Pinpoint the cell where the given text exists, returning its [x, y] midpoint coordinate. 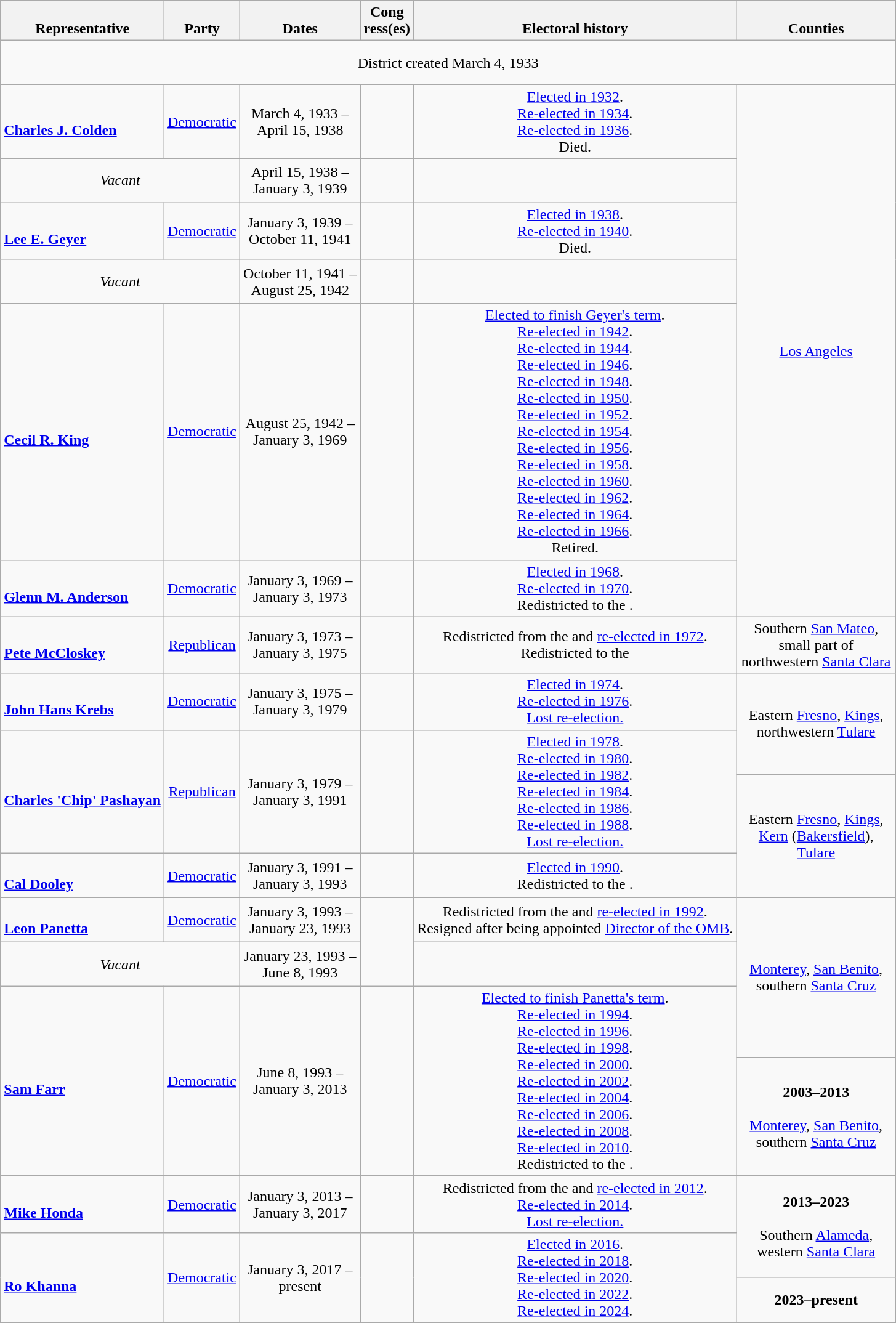
January 23, 1993 –June 8, 1993 [301, 964]
Pete McCloskey [83, 645]
Elected in 1938.Re-elected in 1940.Died. [575, 231]
Los Angeles [817, 351]
Lee E. Geyer [83, 231]
2003–2013Monterey, San Benito, southern Santa Cruz [817, 1117]
January 3, 1975 –January 3, 1979 [301, 702]
Cecil R. King [83, 432]
January 3, 1973 –January 3, 1975 [301, 645]
Dates [301, 21]
January 3, 2013 –January 3, 2017 [301, 1204]
January 3, 1993 –January 23, 1993 [301, 920]
June 8, 1993 –January 3, 2013 [301, 1081]
2013–2023Southern Alameda, western Santa Clara [817, 1227]
Sam Farr [83, 1081]
Redistricted from the and re-elected in 1992.Resigned after being appointed Director of the OMB. [575, 920]
January 3, 2017 –present [301, 1277]
Redistricted from the and re-elected in 1972.Redistricted to the [575, 645]
Redistricted from the and re-elected in 2012.Re-elected in 2014.Lost re-election. [575, 1204]
District created March 4, 1933 [448, 63]
Ro Khanna [83, 1277]
Elected in 1932.Re-elected in 1934.Re-elected in 1936.Died. [575, 122]
Cal Dooley [83, 875]
Elected in 1990.Redistricted to the . [575, 875]
Party [202, 21]
2023–present [817, 1300]
Electoral history [575, 21]
Southern San Mateo, small part of northwestern Santa Clara [817, 645]
March 4, 1933 –April 15, 1938 [301, 122]
January 3, 1979 –January 3, 1991 [301, 791]
October 11, 1941 –August 25, 1942 [301, 281]
Charles J. Colden [83, 122]
Elected in 1974.Re-elected in 1976.Lost re-election. [575, 702]
Glenn M. Anderson [83, 588]
Mike Honda [83, 1204]
Elected in 1968.Re-elected in 1970.Redistricted to the . [575, 588]
August 25, 1942 –January 3, 1969 [301, 432]
Leon Panetta [83, 920]
Elected in 1978.Re-elected in 1980. Re-elected in 1982.Re-elected in 1984.Re-elected in 1986.Re-elected in 1988.Lost re-election. [575, 791]
January 3, 1991 –January 3, 1993 [301, 875]
Eastern Fresno, Kings, northwestern Tulare [817, 724]
Elected in 2016.Re-elected in 2018.Re-elected in 2020.Re-elected in 2022.Re-elected in 2024. [575, 1277]
John Hans Krebs [83, 702]
Counties [817, 21]
Congress(es) [387, 21]
January 3, 1969 –January 3, 1973 [301, 588]
Representative [83, 21]
Monterey, San Benito, southern Santa Cruz [817, 977]
Eastern Fresno, Kings, Kern (Bakersfield), Tulare [817, 836]
Charles 'Chip' Pashayan [83, 791]
January 3, 1939 –October 11, 1941 [301, 231]
April 15, 1938 –January 3, 1939 [301, 180]
